Capture the cell that displays the provided text and extract its (x, y) central coordinate. 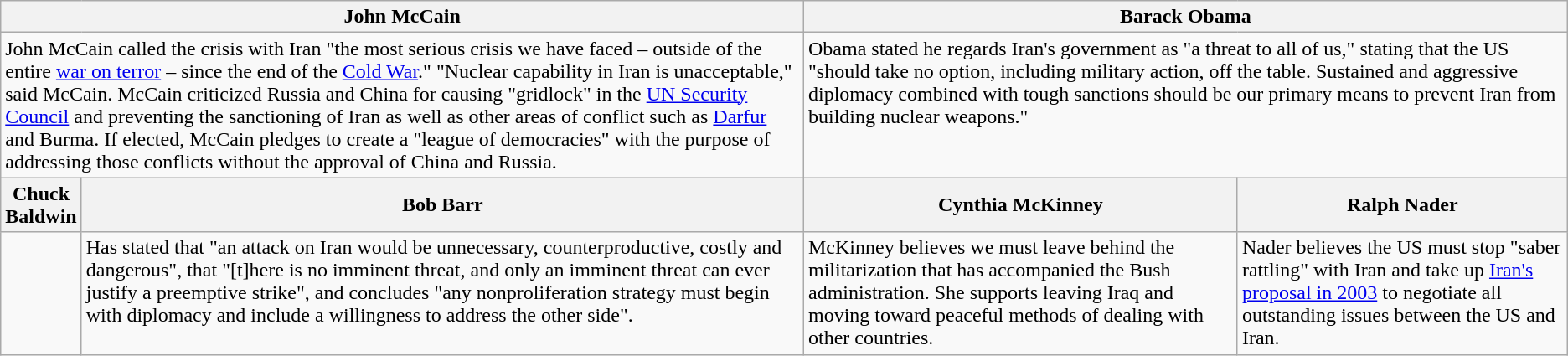
Bob Barr (442, 204)
Cynthia McKinney (1020, 204)
John McCain (402, 17)
Barack Obama (1185, 17)
Ralph Nader (1402, 204)
Chuck Baldwin (41, 204)
